Determine the [X, Y] coordinate at the center of the cell enclosing the given text.  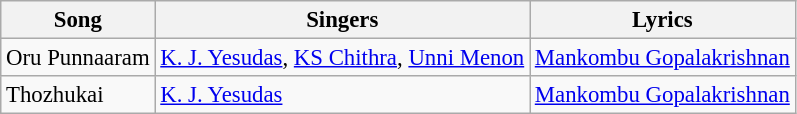
Thozhukai [78, 95]
Oru Punnaaram [78, 58]
Singers [342, 20]
Song [78, 20]
K. J. Yesudas, KS Chithra, Unni Menon [342, 58]
Lyrics [663, 20]
K. J. Yesudas [342, 95]
